For the text-containing cell, return its midpoint in [X, Y] coordinate format. 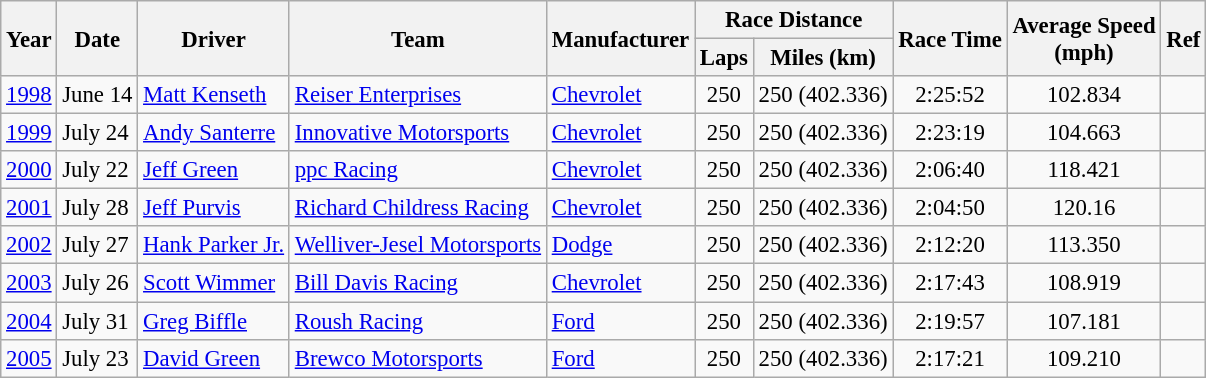
Innovative Motorsports [418, 133]
2003 [29, 283]
104.663 [1084, 133]
2002 [29, 245]
July 28 [98, 208]
July 24 [98, 133]
2:12:20 [950, 245]
Miles (km) [823, 58]
Jeff Green [214, 170]
120.16 [1084, 208]
2:23:19 [950, 133]
Richard Childress Racing [418, 208]
113.350 [1084, 245]
July 22 [98, 170]
2:19:57 [950, 321]
2:25:52 [950, 95]
Scott Wimmer [214, 283]
1999 [29, 133]
July 23 [98, 358]
Greg Biffle [214, 321]
2:04:50 [950, 208]
Jeff Purvis [214, 208]
Laps [724, 58]
2:17:21 [950, 358]
108.919 [1084, 283]
1998 [29, 95]
107.181 [1084, 321]
Average Speed(mph) [1084, 38]
Brewco Motorsports [418, 358]
Dodge [620, 245]
Team [418, 38]
Race Distance [793, 20]
2000 [29, 170]
Date [98, 38]
Driver [214, 38]
Year [29, 38]
Ref [1184, 38]
David Green [214, 358]
Welliver-Jesel Motorsports [418, 245]
Roush Racing [418, 321]
Bill Davis Racing [418, 283]
Reiser Enterprises [418, 95]
Race Time [950, 38]
2001 [29, 208]
2:17:43 [950, 283]
118.421 [1084, 170]
2:06:40 [950, 170]
July 26 [98, 283]
2004 [29, 321]
Manufacturer [620, 38]
July 27 [98, 245]
109.210 [1084, 358]
Matt Kenseth [214, 95]
June 14 [98, 95]
102.834 [1084, 95]
July 31 [98, 321]
Andy Santerre [214, 133]
2005 [29, 358]
ppc Racing [418, 170]
Hank Parker Jr. [214, 245]
